Pinpoint the cell where the given text exists, returning its [x, y] midpoint coordinate. 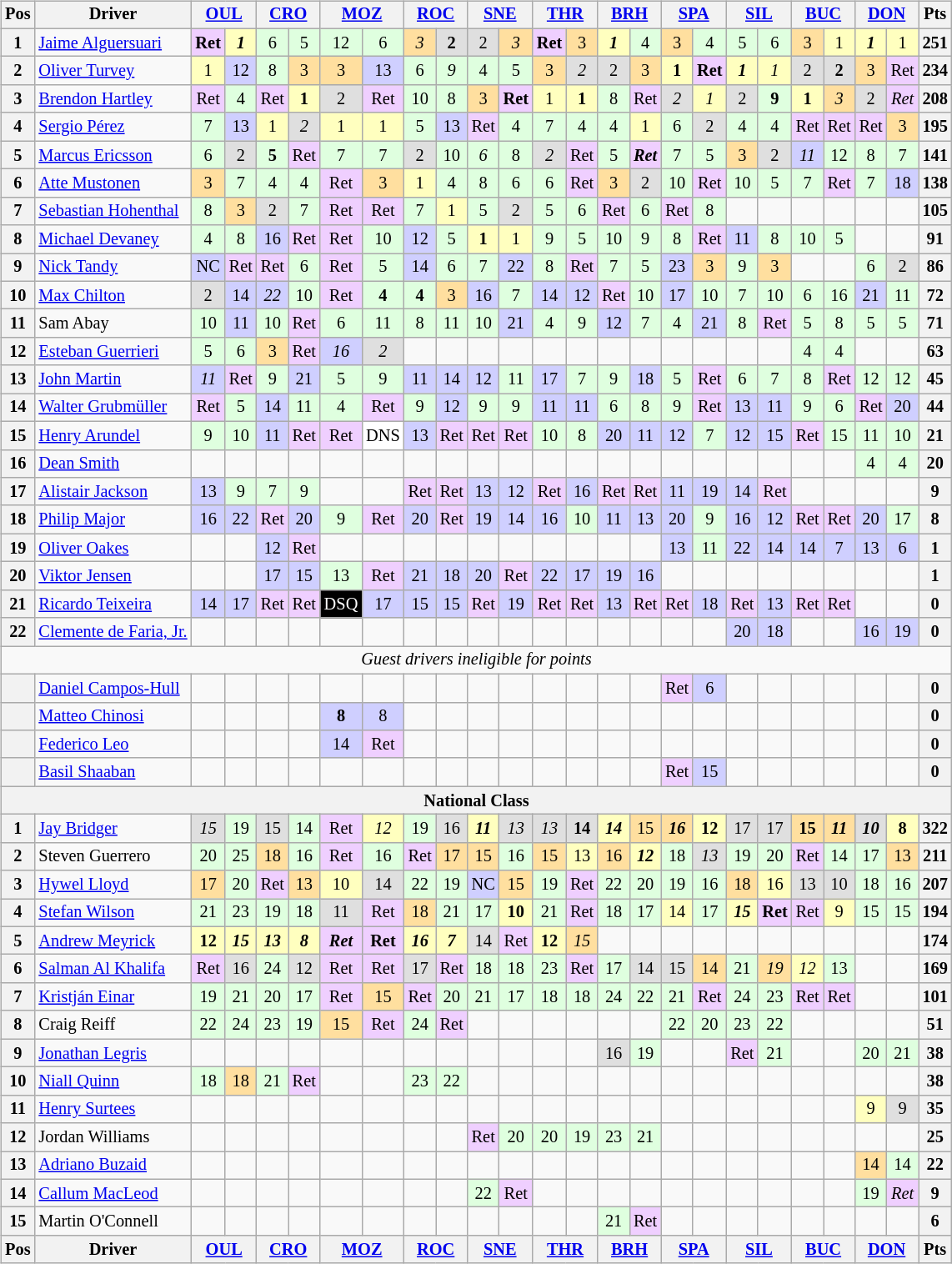
Jay Bridger [113, 829]
141 [935, 155]
251 [935, 43]
Callum MacLeod [113, 1193]
Henry Arundel [113, 435]
Walter Grubmüller [113, 408]
211 [935, 856]
National Class [477, 800]
Basil Shaaban [113, 772]
Atte Mustonen [113, 183]
Federico Leo [113, 745]
Jaime Alguersuari [113, 43]
195 [935, 127]
Hywel Lloyd [113, 885]
Marcus Ericsson [113, 155]
208 [935, 99]
Esteban Guerrieri [113, 352]
Dean Smith [113, 464]
51 [935, 1025]
Andrew Meyrick [113, 940]
Nick Tandy [113, 268]
169 [935, 969]
Alistair Jackson [113, 492]
194 [935, 913]
72 [935, 295]
Craig Reiff [113, 1025]
Jonathan Legris [113, 1053]
138 [935, 183]
John Martin [113, 379]
Kristján Einar [113, 997]
Martin O'Connell [113, 1221]
DNS [383, 435]
Jordan Williams [113, 1137]
174 [935, 940]
Oliver Turvey [113, 71]
207 [935, 885]
Daniel Campos-Hull [113, 688]
Viktor Jensen [113, 576]
45 [935, 379]
Sam Abay [113, 324]
234 [935, 71]
35 [935, 1109]
86 [935, 268]
105 [935, 211]
44 [935, 408]
Adriano Buzaid [113, 1166]
Henry Surtees [113, 1109]
63 [935, 352]
Michael Devaney [113, 239]
Salman Al Khalifa [113, 969]
322 [935, 829]
71 [935, 324]
Philip Major [113, 519]
Ricardo Teixeira [113, 604]
Matteo Chinosi [113, 716]
Niall Quinn [113, 1081]
91 [935, 239]
Steven Guerrero [113, 856]
Oliver Oakes [113, 548]
Max Chilton [113, 295]
101 [935, 997]
Guest drivers ineligible for points [477, 660]
Sebastian Hohenthal [113, 211]
Sergio Pérez [113, 127]
Clemente de Faria, Jr. [113, 632]
Stefan Wilson [113, 913]
Brendon Hartley [113, 99]
DSQ [341, 604]
